Search for the cell housing the specified text and yield its [X, Y] center coordinate. 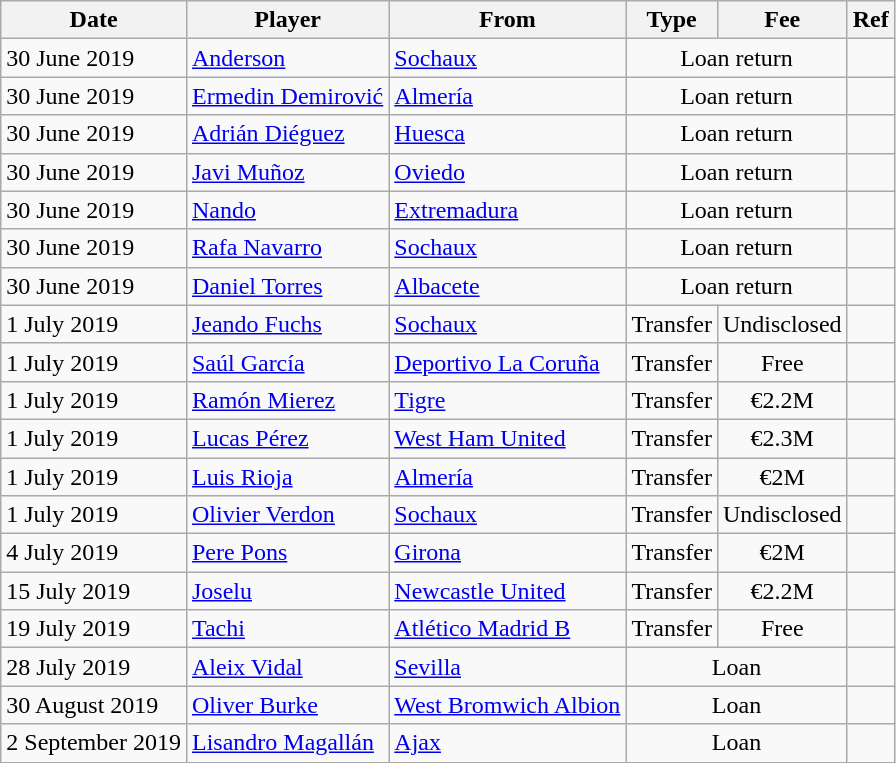
West Bromwich Albion [508, 705]
Fee [782, 20]
Luis Rioja [287, 477]
15 July 2019 [94, 591]
Extremadura [508, 210]
Anderson [287, 58]
Aleix Vidal [287, 667]
Pere Pons [287, 553]
Tachi [287, 629]
Ramón Mierez [287, 400]
Type [672, 20]
Player [287, 20]
Ajax [508, 743]
Ref [870, 20]
€2.3M [782, 438]
19 July 2019 [94, 629]
Javi Muñoz [287, 172]
30 August 2019 [94, 705]
Oviedo [508, 172]
Rafa Navarro [287, 248]
Girona [508, 553]
Albacete [508, 286]
28 July 2019 [94, 667]
West Ham United [508, 438]
Daniel Torres [287, 286]
Sevilla [508, 667]
Lisandro Magallán [287, 743]
Huesca [508, 134]
Olivier Verdon [287, 515]
Lucas Pérez [287, 438]
Joselu [287, 591]
From [508, 20]
Adrián Diéguez [287, 134]
Nando [287, 210]
2 September 2019 [94, 743]
Ermedin Demirović [287, 96]
Jeando Fuchs [287, 324]
Date [94, 20]
Newcastle United [508, 591]
Tigre [508, 400]
Atlético Madrid B [508, 629]
Deportivo La Coruña [508, 362]
4 July 2019 [94, 553]
Saúl García [287, 362]
Oliver Burke [287, 705]
